Find where the given text appears and provide that cell's center as (X, Y) coordinate. 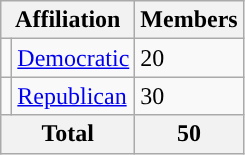
Affiliation (68, 20)
20 (189, 58)
Republican (74, 96)
Members (189, 20)
50 (189, 134)
30 (189, 96)
Democratic (74, 58)
Total (68, 134)
